From the cell containing the given text, extract its center point as [x, y] coordinate. 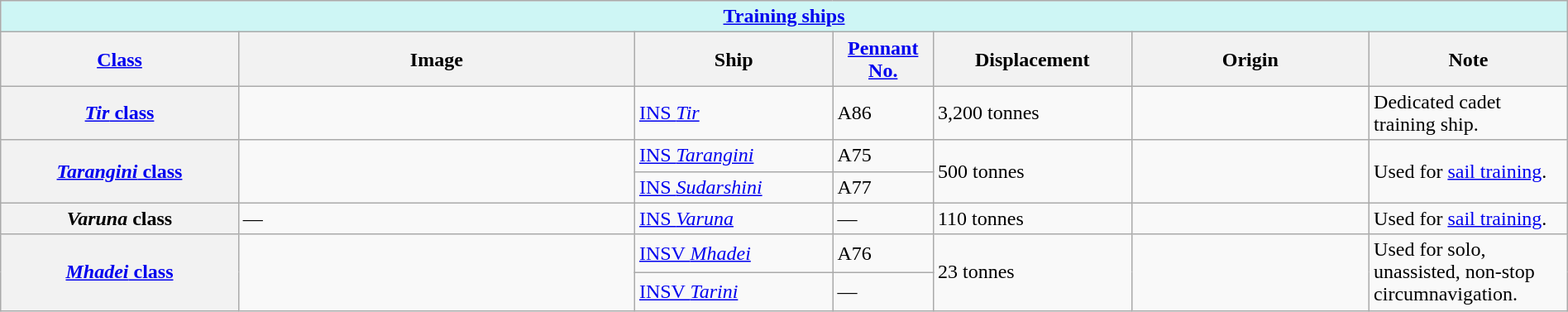
Training ships [784, 17]
INSV Mhadei [734, 253]
Dedicated cadet training ship. [1469, 113]
3,200 tonnes [1032, 113]
Class [119, 60]
A75 [883, 156]
INS Varuna [734, 218]
Used for solo, unassisted, non-stop circumnavigation. [1469, 272]
Ship [734, 60]
Pennant No. [883, 60]
INS Tir [734, 113]
INSV Tarini [734, 291]
A86 [883, 113]
Tir class [119, 113]
23 tonnes [1032, 272]
Image [437, 60]
Displacement [1032, 60]
INS Sudarshini [734, 187]
A76 [883, 253]
Note [1469, 60]
Tarangini class [119, 171]
Varuna class [119, 218]
Origin [1250, 60]
500 tonnes [1032, 171]
INS Tarangini [734, 156]
Mhadei class [119, 272]
A77 [883, 187]
110 tonnes [1032, 218]
